Detect which cell encompasses the target text, then output its [x, y] center coordinate. 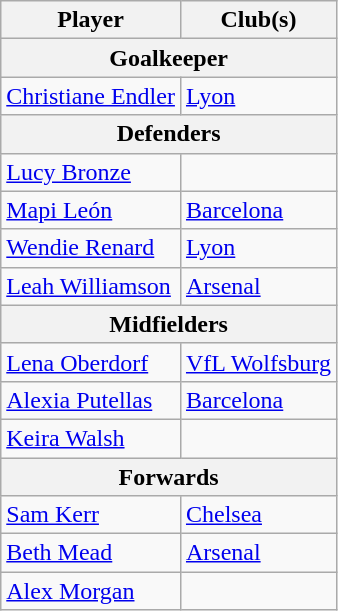
Lena Oberdorf [91, 362]
Forwards [169, 477]
VfL Wolfsburg [258, 362]
Club(s) [258, 20]
Defenders [169, 134]
Alex Morgan [91, 591]
Keira Walsh [91, 438]
Lucy Bronze [91, 172]
Sam Kerr [91, 515]
Midfielders [169, 324]
Alexia Putellas [91, 400]
Beth Mead [91, 553]
Leah Williamson [91, 286]
Wendie Renard [91, 248]
Chelsea [258, 515]
Christiane Endler [91, 96]
Goalkeeper [169, 58]
Player [91, 20]
Mapi León [91, 210]
